Locate the cell with the specified text and output its (X, Y) center coordinate. 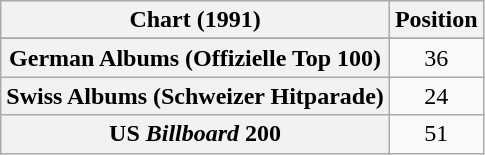
36 (436, 58)
Swiss Albums (Schweizer Hitparade) (196, 96)
Chart (1991) (196, 20)
51 (436, 134)
Position (436, 20)
German Albums (Offizielle Top 100) (196, 58)
US Billboard 200 (196, 134)
24 (436, 96)
